Pinpoint the cell where the given text exists, returning its (X, Y) midpoint coordinate. 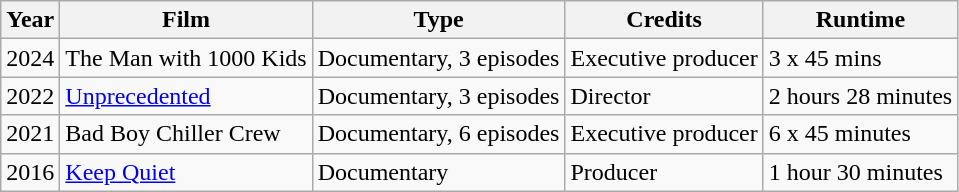
2022 (30, 96)
Type (438, 20)
Director (664, 96)
Credits (664, 20)
Documentary, 6 episodes (438, 134)
The Man with 1000 Kids (186, 58)
2 hours 28 minutes (860, 96)
2021 (30, 134)
1 hour 30 minutes (860, 172)
Bad Boy Chiller Crew (186, 134)
2024 (30, 58)
Producer (664, 172)
3 x 45 mins (860, 58)
6 x 45 minutes (860, 134)
2016 (30, 172)
Documentary (438, 172)
Year (30, 20)
Film (186, 20)
Runtime (860, 20)
Unprecedented (186, 96)
Keep Quiet (186, 172)
